Detect which cell encompasses the target text, then output its [x, y] center coordinate. 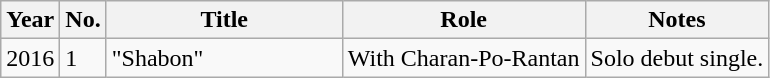
2016 [30, 58]
Notes [677, 20]
With Charan-Po-Rantan [464, 58]
Role [464, 20]
"Shabon" [224, 58]
Solo debut single. [677, 58]
Title [224, 20]
Year [30, 20]
1 [83, 58]
No. [83, 20]
